Output the [X, Y] coordinate of the center of the cell containing the given text.  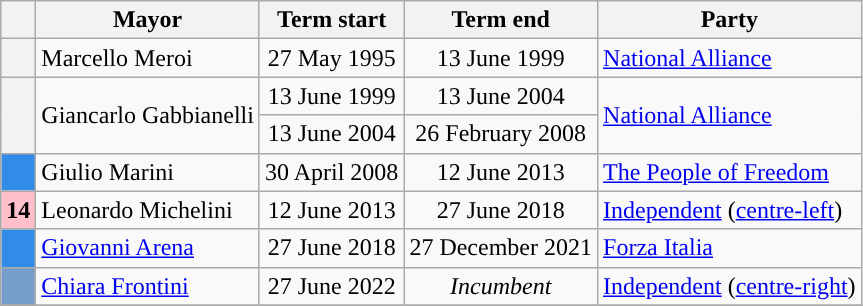
Independent (centre-left) [730, 210]
27 December 2021 [501, 248]
26 February 2008 [501, 134]
Giovanni Arena [148, 248]
Forza Italia [730, 248]
The People of Freedom [730, 172]
Giulio Marini [148, 172]
27 June 2022 [331, 286]
30 April 2008 [331, 172]
Chiara Frontini [148, 286]
14 [18, 210]
Leonardo Michelini [148, 210]
Marcello Meroi [148, 58]
Term end [501, 20]
Term start [331, 20]
Giancarlo Gabbianelli [148, 115]
Independent (centre-right) [730, 286]
Party [730, 20]
Mayor [148, 20]
Incumbent [501, 286]
27 May 1995 [331, 58]
